Return [x, y] of the center of cell containing provided text 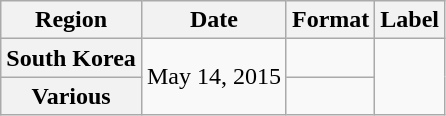
Date [214, 20]
South Korea [72, 58]
Format [330, 20]
May 14, 2015 [214, 77]
Region [72, 20]
Various [72, 96]
Label [410, 20]
